Capture the cell that displays the provided text and extract its (x, y) central coordinate. 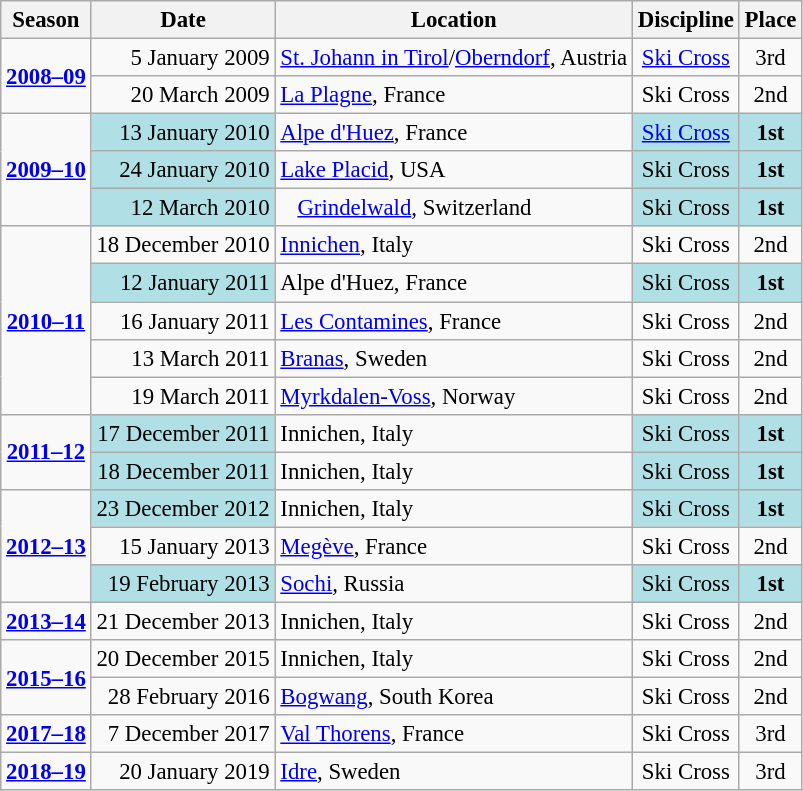
Location (454, 20)
Place (770, 20)
20 December 2015 (183, 659)
15 January 2013 (183, 546)
Lake Placid, USA (454, 170)
5 January 2009 (183, 58)
Myrkdalen-Voss, Norway (454, 396)
Grindelwald, Switzerland (454, 208)
20 January 2019 (183, 772)
18 December 2010 (183, 245)
St. Johann in Tirol/Oberndorf, Austria (454, 58)
Date (183, 20)
2011–12 (46, 452)
2010–11 (46, 320)
28 February 2016 (183, 697)
Sochi, Russia (454, 584)
21 December 2013 (183, 621)
Discipline (686, 20)
2017–18 (46, 734)
Val Thorens, France (454, 734)
19 February 2013 (183, 584)
Les Contamines, France (454, 321)
Season (46, 20)
24 January 2010 (183, 170)
12 March 2010 (183, 208)
13 March 2011 (183, 358)
2009–10 (46, 170)
Branas, Sweden (454, 358)
16 January 2011 (183, 321)
12 January 2011 (183, 283)
20 March 2009 (183, 95)
Idre, Sweden (454, 772)
Megève, France (454, 546)
2013–14 (46, 621)
Bogwang, South Korea (454, 697)
2015–16 (46, 678)
7 December 2017 (183, 734)
2008–09 (46, 76)
La Plagne, France (454, 95)
2018–19 (46, 772)
13 January 2010 (183, 133)
2012–13 (46, 546)
23 December 2012 (183, 509)
19 March 2011 (183, 396)
17 December 2011 (183, 433)
18 December 2011 (183, 471)
